Provide the [x, y] coordinate of the cell's center where the given text is located.  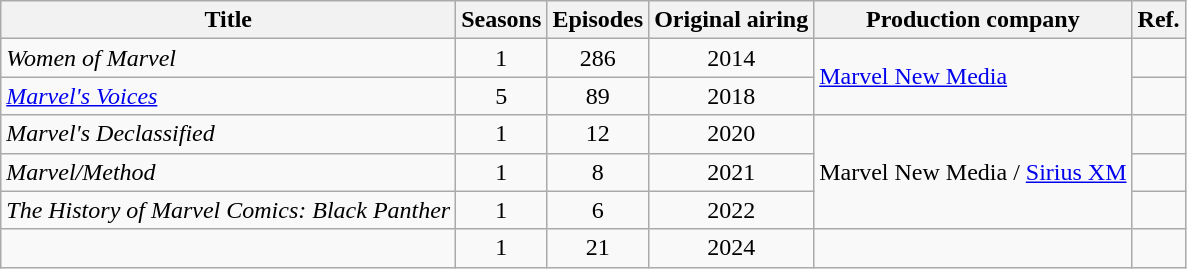
Title [228, 20]
21 [598, 248]
2024 [732, 248]
5 [502, 96]
2020 [732, 134]
Episodes [598, 20]
2018 [732, 96]
Ref. [1158, 20]
2021 [732, 172]
286 [598, 58]
Original airing [732, 20]
Marvel's Declassified [228, 134]
8 [598, 172]
Marvel New Media / Sirius XM [973, 172]
89 [598, 96]
Marvel New Media [973, 77]
6 [598, 210]
Production company [973, 20]
12 [598, 134]
2014 [732, 58]
Women of Marvel [228, 58]
2022 [732, 210]
Marvel's Voices [228, 96]
The History of Marvel Comics: Black Panther [228, 210]
Marvel/Method [228, 172]
Seasons [502, 20]
